From the cell containing the given text, extract its center point as [X, Y] coordinate. 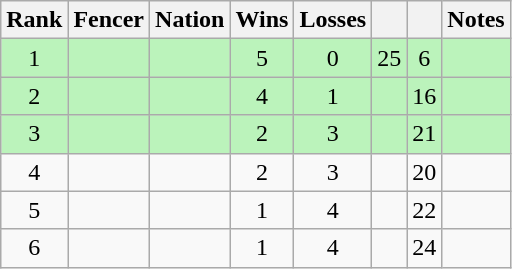
Nation [190, 20]
16 [424, 96]
Notes [476, 20]
Rank [34, 20]
21 [424, 134]
25 [390, 58]
Wins [262, 20]
20 [424, 172]
Fencer [109, 20]
0 [333, 58]
Losses [333, 20]
24 [424, 248]
22 [424, 210]
